Return (x, y) of the center of cell containing provided text 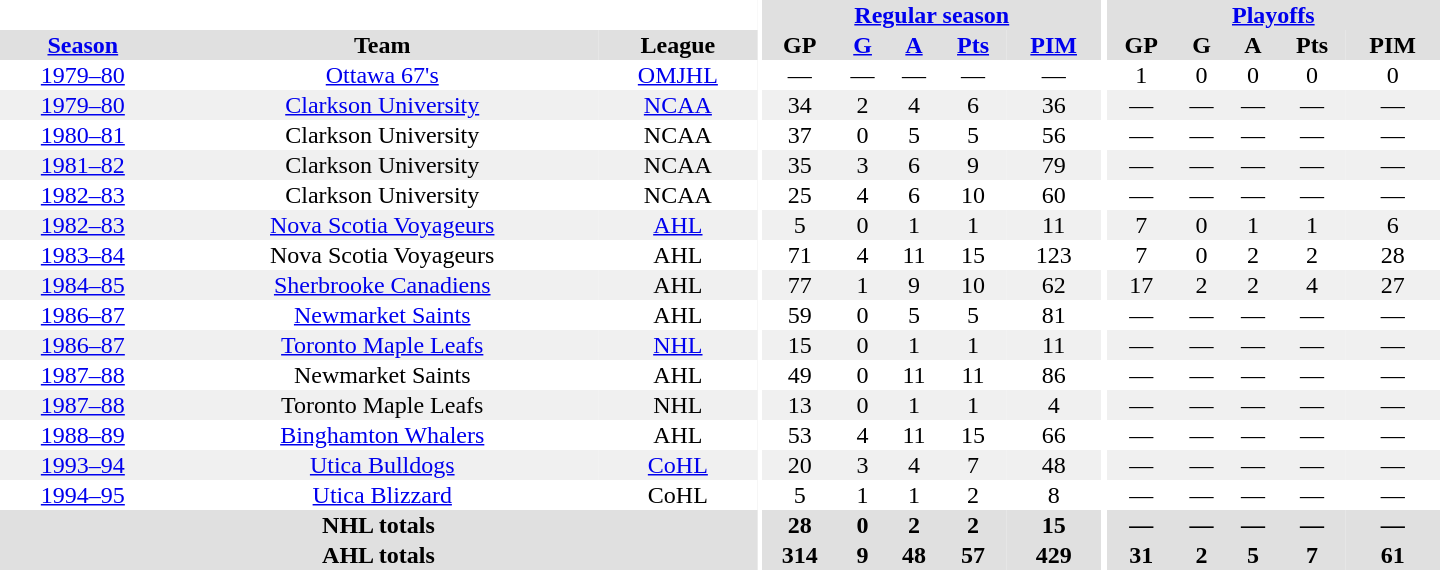
35 (800, 165)
Season (83, 45)
OMJHL (678, 75)
Utica Blizzard (382, 495)
1980–81 (83, 135)
61 (1392, 555)
123 (1054, 255)
66 (1054, 435)
36 (1054, 105)
13 (800, 405)
31 (1142, 555)
77 (800, 285)
1988–89 (83, 435)
27 (1392, 285)
49 (800, 375)
1993–94 (83, 465)
Team (382, 45)
Playoffs (1274, 15)
Regular season (932, 15)
62 (1054, 285)
37 (800, 135)
Ottawa 67's (382, 75)
314 (800, 555)
1984–85 (83, 285)
League (678, 45)
Binghamton Whalers (382, 435)
34 (800, 105)
Utica Bulldogs (382, 465)
79 (1054, 165)
25 (800, 195)
1981–82 (83, 165)
20 (800, 465)
429 (1054, 555)
86 (1054, 375)
Sherbrooke Canadiens (382, 285)
71 (800, 255)
56 (1054, 135)
NHL totals (378, 525)
60 (1054, 195)
81 (1054, 315)
57 (974, 555)
53 (800, 435)
AHL totals (378, 555)
1994–95 (83, 495)
8 (1054, 495)
17 (1142, 285)
1983–84 (83, 255)
59 (800, 315)
